Return the [x, y] coordinate for the center point of the cell that contains the specified text.  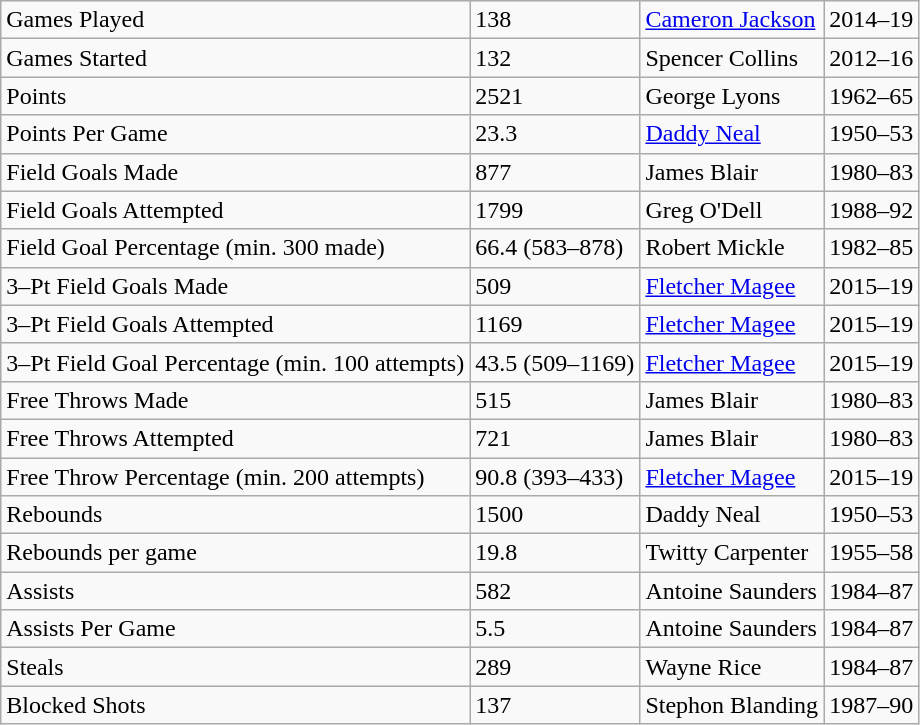
Free Throws Made [236, 400]
2014–19 [872, 20]
1500 [555, 515]
3–Pt Field Goals Attempted [236, 324]
Assists Per Game [236, 629]
Free Throws Attempted [236, 438]
721 [555, 438]
132 [555, 58]
5.5 [555, 629]
Cameron Jackson [732, 20]
Games Played [236, 20]
1955–58 [872, 553]
George Lyons [732, 96]
Steals [236, 667]
Rebounds [236, 515]
Blocked Shots [236, 705]
1962–65 [872, 96]
90.8 (393–433) [555, 477]
137 [555, 705]
Points Per Game [236, 134]
1799 [555, 210]
66.4 (583–878) [555, 248]
1169 [555, 324]
Twitty Carpenter [732, 553]
2521 [555, 96]
515 [555, 400]
Field Goal Percentage (min. 300 made) [236, 248]
877 [555, 172]
2012–16 [872, 58]
Field Goals Made [236, 172]
Points [236, 96]
Spencer Collins [732, 58]
Field Goals Attempted [236, 210]
19.8 [555, 553]
1987–90 [872, 705]
Rebounds per game [236, 553]
Free Throw Percentage (min. 200 attempts) [236, 477]
1982–85 [872, 248]
Assists [236, 591]
3–Pt Field Goal Percentage (min. 100 attempts) [236, 362]
43.5 (509–1169) [555, 362]
3–Pt Field Goals Made [236, 286]
582 [555, 591]
509 [555, 286]
Robert Mickle [732, 248]
Stephon Blanding [732, 705]
1988–92 [872, 210]
23.3 [555, 134]
Games Started [236, 58]
Wayne Rice [732, 667]
Greg O'Dell [732, 210]
138 [555, 20]
289 [555, 667]
